Capture the cell that displays the provided text and extract its (x, y) central coordinate. 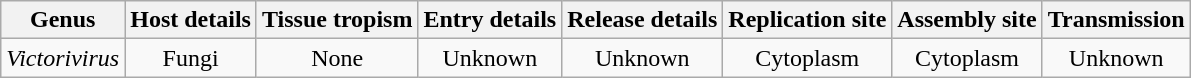
Entry details (490, 20)
Fungi (191, 58)
Tissue tropism (337, 20)
Release details (642, 20)
Host details (191, 20)
Transmission (1116, 20)
Genus (63, 20)
Victorivirus (63, 58)
Replication site (808, 20)
None (337, 58)
Assembly site (967, 20)
